From the cell containing the given text, extract its center point as [x, y] coordinate. 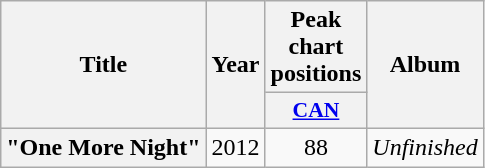
Album [425, 65]
"One More Night" [104, 147]
Peak chart positions [316, 47]
Title [104, 65]
Unfinished [425, 147]
Year [236, 65]
CAN [316, 111]
88 [316, 147]
2012 [236, 147]
